Capture the cell that displays the provided text and extract its [X, Y] central coordinate. 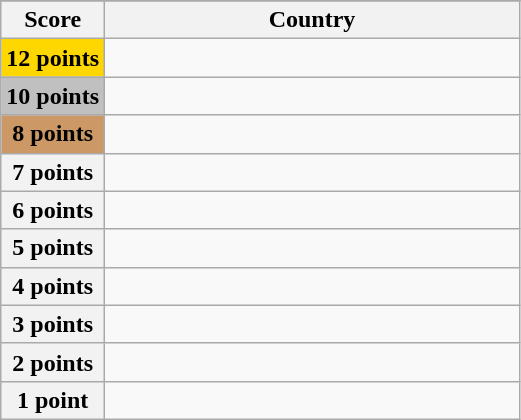
8 points [53, 134]
Country [312, 20]
2 points [53, 362]
1 point [53, 400]
12 points [53, 58]
Score [53, 20]
7 points [53, 172]
4 points [53, 286]
3 points [53, 324]
10 points [53, 96]
6 points [53, 210]
5 points [53, 248]
